Scan for the cell matching the given text and deliver its (X, Y) coordinate at center. 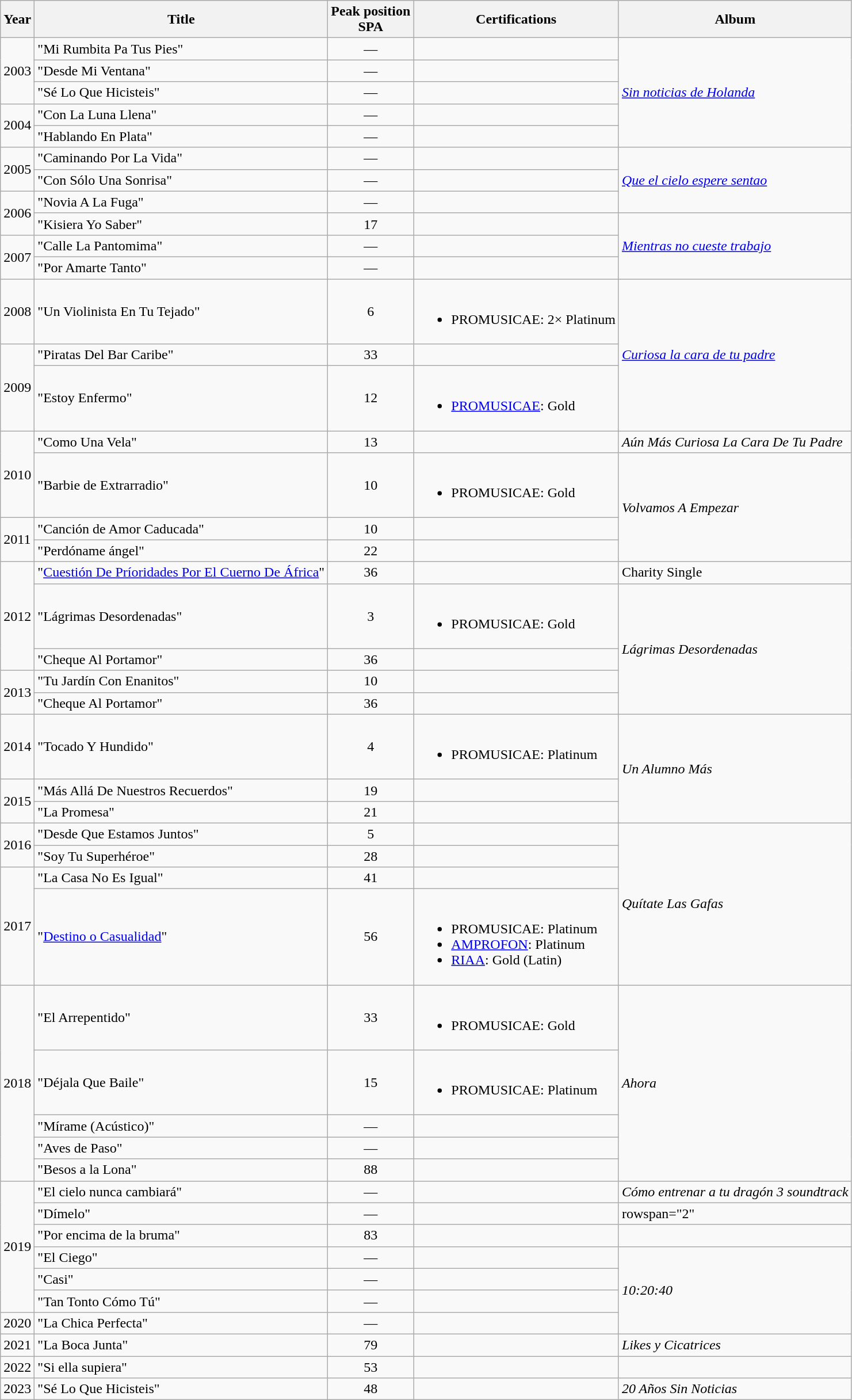
2010 (17, 474)
"Caminando Por La Vida" (181, 158)
"Desde Mi Ventana" (181, 71)
"Kisiera Yo Saber" (181, 224)
"Como Una Vela" (181, 442)
rowspan="2" (735, 1214)
2015 (17, 801)
48 (370, 1389)
"La Chica Perfecta" (181, 1323)
"Tu Jardín Con Enanitos" (181, 681)
"El Arrepentido" (181, 1017)
Curiosa la cara de tu padre (735, 354)
2018 (17, 1083)
41 (370, 878)
"Mi Rumbita Pa Tus Pies" (181, 49)
2005 (17, 169)
17 (370, 224)
Ahora (735, 1083)
"Soy Tu Superhéroe" (181, 856)
2011 (17, 540)
15 (370, 1083)
"Más Allá De Nuestros Recuerdos" (181, 790)
Cómo entrenar a tu dragón 3 soundtrack (735, 1192)
2004 (17, 125)
79 (370, 1345)
"La Casa No Es Igual" (181, 878)
"Estoy Enfermo" (181, 398)
Charity Single (735, 573)
2019 (17, 1246)
Album (735, 20)
"El cielo nunca cambiará" (181, 1192)
2008 (17, 311)
2014 (17, 747)
"Perdóname ángel" (181, 551)
53 (370, 1367)
2003 (17, 71)
"Aves de Paso" (181, 1148)
Aún Más Curiosa La Cara De Tu Padre (735, 442)
2006 (17, 213)
"Por encima de la bruma" (181, 1235)
Likes y Cicatrices (735, 1345)
"Novia A La Fuga" (181, 202)
6 (370, 311)
"Con Sólo Una Sonrisa" (181, 180)
2016 (17, 845)
"Barbie de Extrarradio" (181, 486)
"Cuestión De Príoridades Por El Cuerno De África" (181, 573)
3 (370, 616)
"Tocado Y Hundido" (181, 747)
"Calle La Pantomima" (181, 246)
2020 (17, 1323)
Un Alumno Más (735, 769)
4 (370, 747)
"La Boca Junta" (181, 1345)
"Con La Luna Llena" (181, 115)
19 (370, 790)
2009 (17, 388)
Sin noticias de Holanda (735, 93)
"Mírame (Acústico)" (181, 1126)
Peak positionSPA (370, 20)
Title (181, 20)
Que el cielo espere sentao (735, 180)
56 (370, 937)
28 (370, 856)
"Casi" (181, 1279)
13 (370, 442)
"La Promesa" (181, 812)
"Destino o Casualidad" (181, 937)
Quítate Las Gafas (735, 903)
2023 (17, 1389)
"Dímelo" (181, 1214)
2017 (17, 926)
2021 (17, 1345)
2022 (17, 1367)
2007 (17, 257)
2012 (17, 616)
Lágrimas Desordenadas (735, 649)
83 (370, 1235)
"El Ciego" (181, 1257)
"Hablando En Plata" (181, 136)
Mientras no cueste trabajo (735, 246)
"Por Amarte Tanto" (181, 268)
21 (370, 812)
20 Años Sin Noticias (735, 1389)
PROMUSICAE: PlatinumAMPROFON: PlatinumRIAA: Gold (Latin) (517, 937)
"Besos a la Lona" (181, 1170)
"Desde Que Estamos Juntos" (181, 834)
10:20:40 (735, 1290)
Year (17, 20)
5 (370, 834)
Volvamos A Empezar (735, 508)
"Piratas Del Bar Caribe" (181, 355)
PROMUSICAE: 2× Platinum (517, 311)
"Déjala Que Baile" (181, 1083)
"Canción de Amor Caducada" (181, 529)
Certifications (517, 20)
"Lágrimas Desordenadas" (181, 616)
"Tan Tonto Cómo Tú" (181, 1301)
2013 (17, 692)
"Si ella supiera" (181, 1367)
"Un Violinista En Tu Tejado" (181, 311)
12 (370, 398)
88 (370, 1170)
22 (370, 551)
